Scan for the cell matching the given text and deliver its (X, Y) coordinate at center. 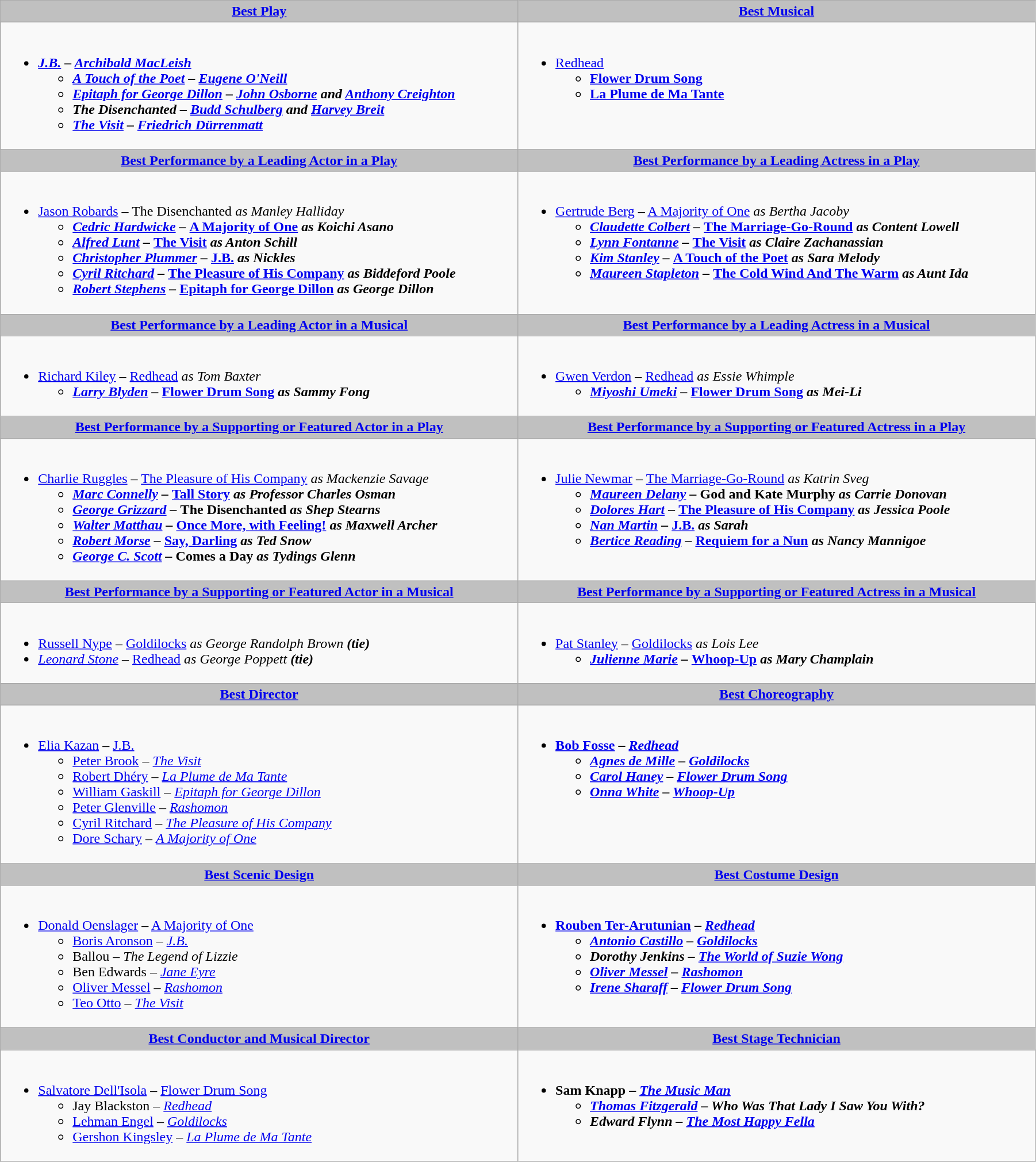
Best Performance by a Leading Actor in a Play (259, 160)
Best Performance by a Supporting or Featured Actress in a Musical (777, 592)
Pat Stanley – Goldilocks as Lois LeeJulienne Marie – Whoop-Up as Mary Champlain (777, 643)
Best Conductor and Musical Director (259, 1039)
Best Performance by a Supporting or Featured Actor in a Musical (259, 592)
Best Performance by a Leading Actress in a Musical (777, 325)
Best Scenic Design (259, 875)
Best Director (259, 694)
Best Stage Technician (777, 1039)
Best Performance by a Leading Actor in a Musical (259, 325)
Best Performance by a Leading Actress in a Play (777, 160)
Best Choreography (777, 694)
RedheadFlower Drum SongLa Plume de Ma Tante (777, 86)
Best Musical (777, 11)
Best Performance by a Supporting or Featured Actress in a Play (777, 427)
Gwen Verdon – Redhead as Essie WhimpleMiyoshi Umeki – Flower Drum Song as Mei-Li (777, 376)
Best Performance by a Supporting or Featured Actor in a Play (259, 427)
Salvatore Dell'Isola – Flower Drum SongJay Blackston – RedheadLehman Engel – GoldilocksGershon Kingsley – La Plume de Ma Tante (259, 1106)
Bob Fosse – RedheadAgnes de Mille – GoldilocksCarol Haney – Flower Drum SongOnna White – Whoop-Up (777, 784)
Russell Nype – Goldilocks as George Randolph Brown (tie) Leonard Stone – Redhead as George Poppett (tie) (259, 643)
Best Costume Design (777, 875)
Richard Kiley – Redhead as Tom BaxterLarry Blyden – Flower Drum Song as Sammy Fong (259, 376)
Best Play (259, 11)
Sam Knapp – The Music ManThomas Fitzgerald – Who Was That Lady I Saw You With?Edward Flynn – The Most Happy Fella (777, 1106)
